Provide the (X, Y) coordinate of the cell's center where the given text is located.  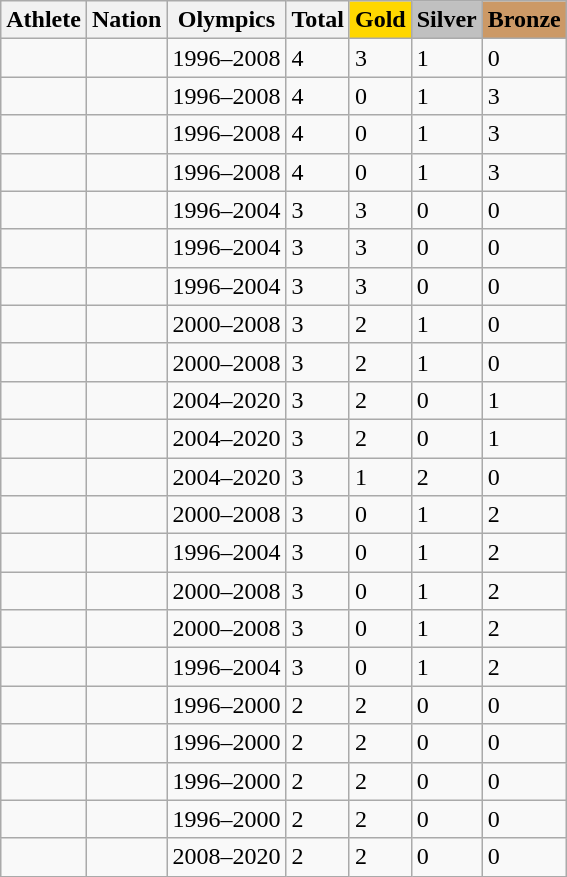
Nation (126, 20)
Total (318, 20)
2008–2020 (226, 857)
Bronze (524, 20)
Olympics (226, 20)
Gold (380, 20)
Silver (446, 20)
Athlete (44, 20)
